Return [X, Y] of the center of cell containing provided text 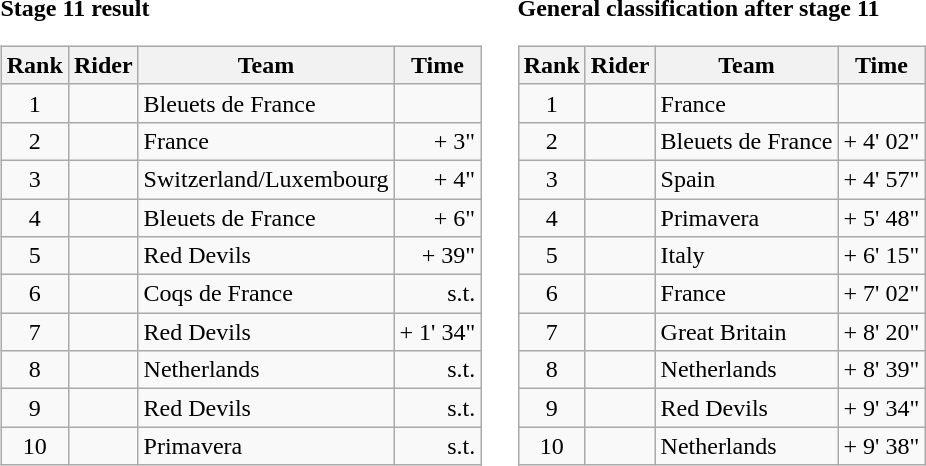
+ 39" [438, 256]
+ 9' 34" [882, 408]
Spain [746, 179]
+ 9' 38" [882, 446]
+ 3" [438, 141]
Italy [746, 256]
+ 4' 57" [882, 179]
+ 4' 02" [882, 141]
+ 5' 48" [882, 217]
+ 7' 02" [882, 294]
Great Britain [746, 332]
+ 6" [438, 217]
Switzerland/Luxembourg [266, 179]
+ 4" [438, 179]
+ 1' 34" [438, 332]
+ 6' 15" [882, 256]
+ 8' 20" [882, 332]
+ 8' 39" [882, 370]
Coqs de France [266, 294]
